Output the [x, y] coordinate of the center of the cell containing the given text.  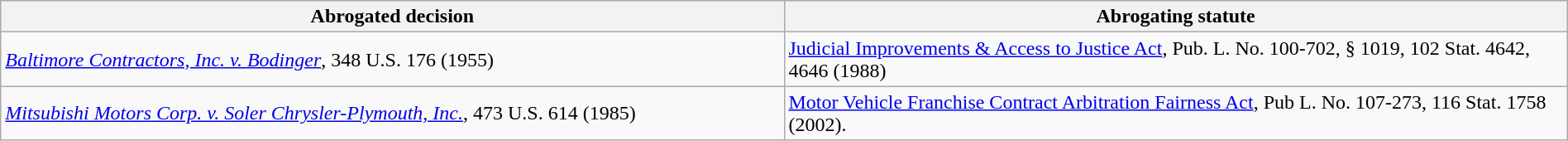
Baltimore Contractors, Inc. v. Bodinger, 348 U.S. 176 (1955) [392, 60]
Motor Vehicle Franchise Contract Arbitration Fairness Act, Pub L. No. 107-273, 116 Stat. 1758 (2002). [1176, 113]
Abrogated decision [392, 17]
Judicial Improvements & Access to Justice Act, Pub. L. No. 100-702, § 1019, 102 Stat. 4642, 4646 (1988) [1176, 60]
Mitsubishi Motors Corp. v. Soler Chrysler-Plymouth, Inc., 473 U.S. 614 (1985) [392, 113]
Abrogating statute [1176, 17]
